Output the [X, Y] coordinate of the center of the cell containing the given text.  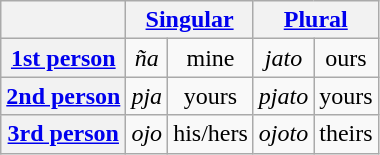
ña [147, 58]
1st person [64, 58]
jato [283, 58]
ojo [147, 134]
pjato [283, 96]
3rd person [64, 134]
his/hers [211, 134]
mine [211, 58]
Singular [190, 20]
ours [346, 58]
Plural [316, 20]
pja [147, 96]
theirs [346, 134]
2nd person [64, 96]
ojoto [283, 134]
